Search for the cell housing the specified text and yield its [x, y] center coordinate. 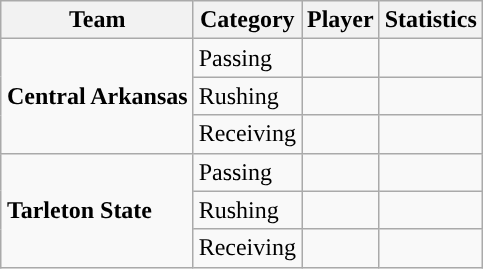
Central Arkansas [97, 96]
Player [341, 20]
Team [97, 20]
Category [247, 20]
Tarleton State [97, 210]
Statistics [430, 20]
